Detect which cell encompasses the target text, then output its [X, Y] center coordinate. 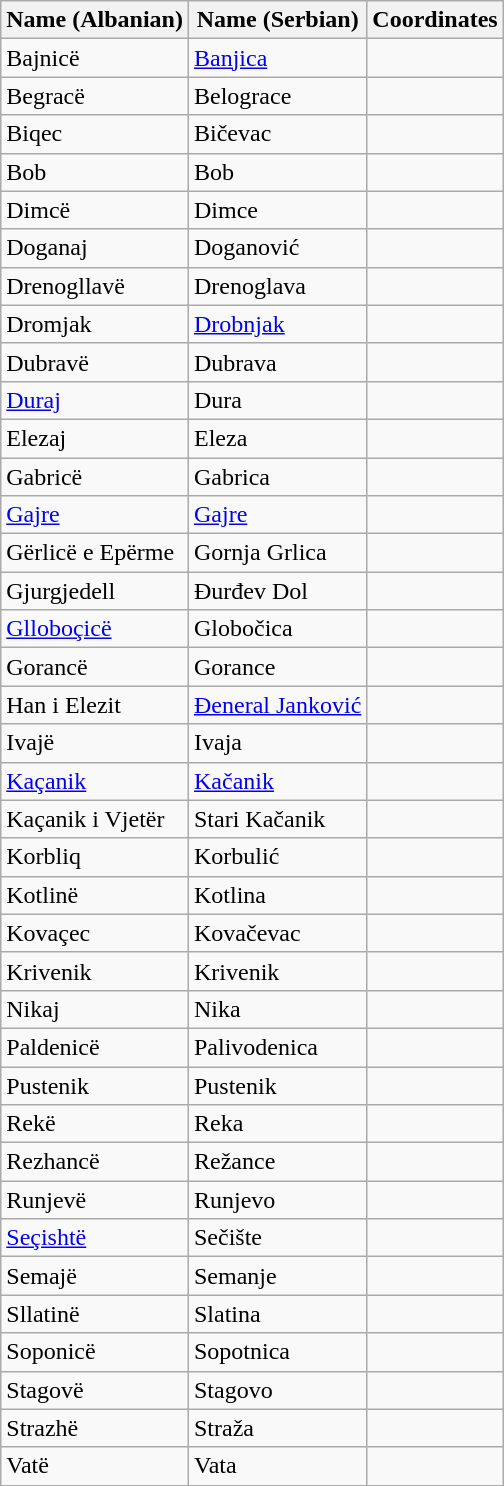
Kaçanik [95, 781]
Coordinates [435, 20]
Bajnicë [95, 58]
Sečište [277, 1238]
Korbulić [277, 857]
Režance [277, 1162]
Glloboçicë [95, 629]
Dubravë [95, 362]
Drobnjak [277, 324]
Dubrava [277, 362]
Han i Elezit [95, 705]
Runjevo [277, 1200]
Paldenicë [95, 1047]
Sopotnica [277, 1352]
Duraj [95, 400]
Stagovo [277, 1390]
Doganović [277, 248]
Stari Kačanik [277, 819]
Ðeneral Janković [277, 705]
Ivajë [95, 743]
Bičevac [277, 134]
Runjevë [95, 1200]
Gornja Grlica [277, 553]
Stagovë [95, 1390]
Kovaçec [95, 933]
Gërlicë e Epërme [95, 553]
Begracë [95, 96]
Gabrica [277, 477]
Sllatinë [95, 1314]
Kotlina [277, 895]
Straža [277, 1428]
Dromjak [95, 324]
Vata [277, 1466]
Nika [277, 1009]
Palivodenica [277, 1047]
Globočica [277, 629]
Kotlinë [95, 895]
Gorance [277, 667]
Dura [277, 400]
Name (Serbian) [277, 20]
Korbliq [95, 857]
Slatina [277, 1314]
Eleza [277, 438]
Elezaj [95, 438]
Rekë [95, 1124]
Gabricë [95, 477]
Dimce [277, 210]
Banjica [277, 58]
Rezhancë [95, 1162]
Semajë [95, 1276]
Kovačevac [277, 933]
Ðurđev Dol [277, 591]
Biqec [95, 134]
Nikaj [95, 1009]
Semanje [277, 1276]
Kaçanik i Vjetër [95, 819]
Drenogllavë [95, 286]
Drenoglava [277, 286]
Reka [277, 1124]
Soponicë [95, 1352]
Ivaja [277, 743]
Vatë [95, 1466]
Seçishtë [95, 1238]
Dimcë [95, 210]
Strazhë [95, 1428]
Doganaj [95, 248]
Kačanik [277, 781]
Gjurgjedell [95, 591]
Name (Albanian) [95, 20]
Gorancë [95, 667]
Belograce [277, 96]
